From the cell containing the given text, extract its center point as [X, Y] coordinate. 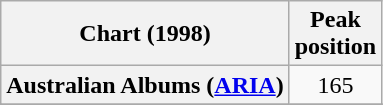
Peakposition [335, 34]
Chart (1998) [145, 34]
165 [335, 85]
Australian Albums (ARIA) [145, 85]
